Determine the [X, Y] coordinate at the center of the cell enclosing the given text.  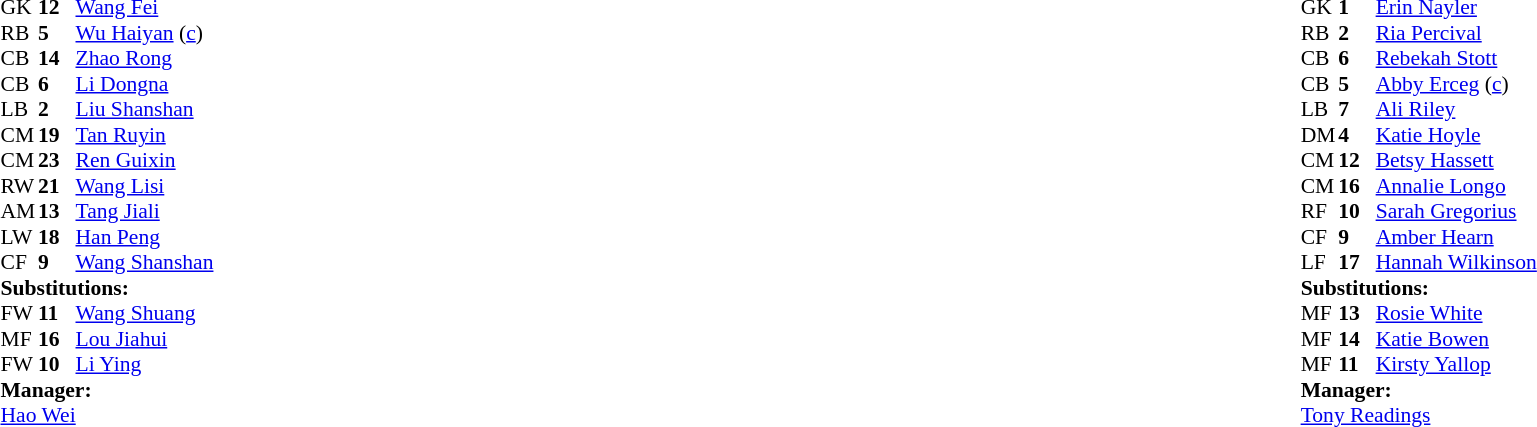
Katie Bowen [1456, 339]
Wu Haiyan (c) [145, 33]
Wang Shanshan [145, 263]
Sarah Gregorius [1456, 211]
Liu Shanshan [145, 109]
Kirsty Yallop [1456, 365]
AM [19, 211]
Ali Riley [1456, 109]
17 [1357, 263]
LW [19, 237]
Zhao Rong [145, 59]
Ria Percival [1456, 33]
Katie Hoyle [1456, 135]
DM [1320, 135]
23 [57, 161]
Rebekah Stott [1456, 59]
21 [57, 186]
12 [1357, 161]
Li Dongna [145, 84]
Wang Shuang [145, 313]
RW [19, 186]
Lou Jiahui [145, 339]
Rosie White [1456, 313]
Han Peng [145, 237]
Wang Lisi [145, 186]
18 [57, 237]
Abby Erceg (c) [1456, 84]
RF [1320, 211]
19 [57, 135]
4 [1357, 135]
7 [1357, 109]
Ren Guixin [145, 161]
Betsy Hassett [1456, 161]
LF [1320, 263]
Li Ying [145, 365]
Tan Ruyin [145, 135]
Hannah Wilkinson [1456, 263]
Amber Hearn [1456, 237]
Annalie Longo [1456, 186]
Tang Jiali [145, 211]
